Search for the cell housing the specified text and yield its [X, Y] center coordinate. 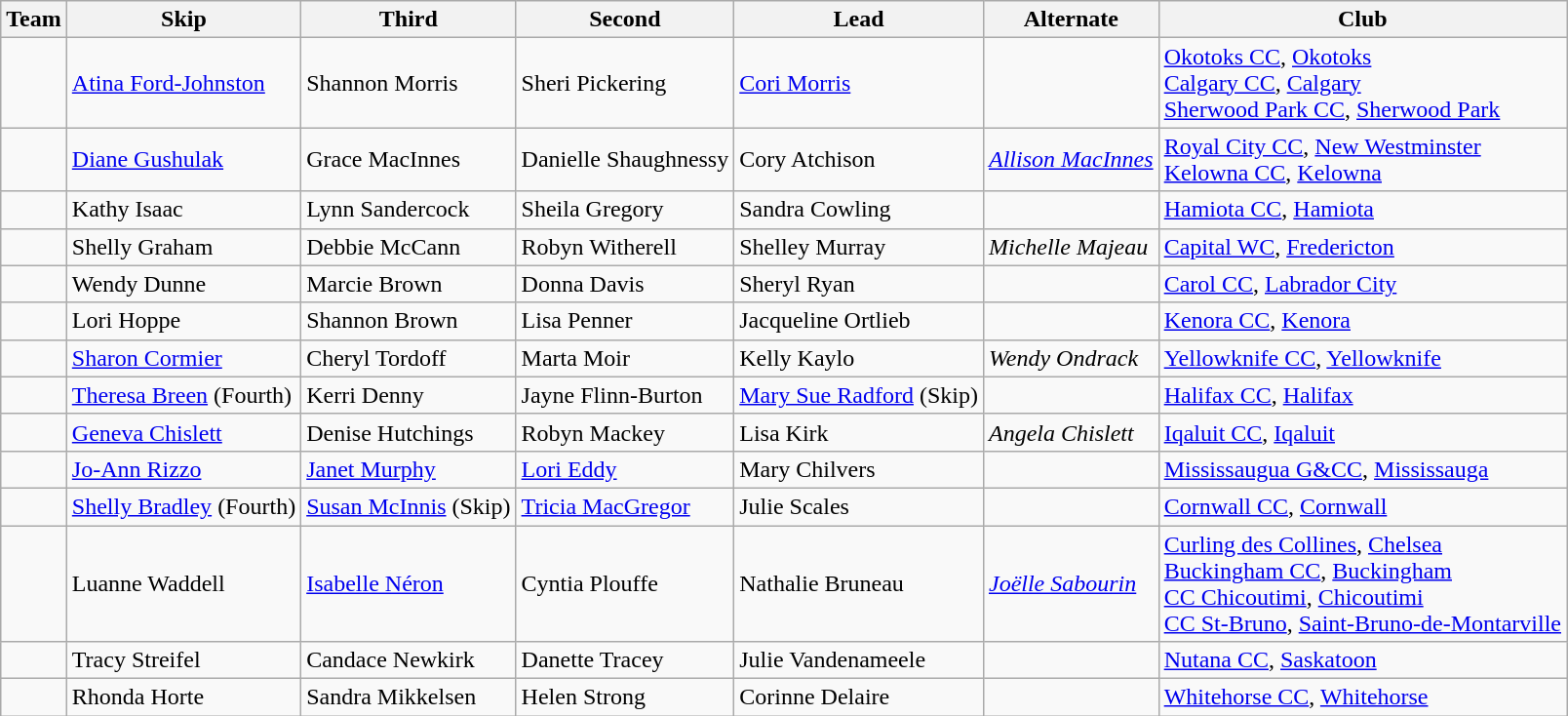
Isabelle Néron [409, 583]
Robyn Mackey [625, 432]
Shannon Brown [409, 321]
Jacqueline Ortlieb [859, 321]
Team [34, 20]
Iqaluit CC, Iqaluit [1362, 432]
Lead [859, 20]
Cornwall CC, Cornwall [1362, 506]
Kenora CC, Kenora [1362, 321]
Helen Strong [625, 697]
Mississaugua G&CC, Mississauga [1362, 469]
Shannon Morris [409, 83]
Kathy Isaac [183, 210]
Julie Scales [859, 506]
Lori Hoppe [183, 321]
Sandra Cowling [859, 210]
Wendy Ondrack [1071, 358]
Wendy Dunne [183, 284]
Sheri Pickering [625, 83]
Denise Hutchings [409, 432]
Sandra Mikkelsen [409, 697]
Donna Davis [625, 284]
Marcie Brown [409, 284]
Halifax CC, Halifax [1362, 395]
Shelly Graham [183, 247]
Danielle Shaughnessy [625, 160]
Joëlle Sabourin [1071, 583]
Yellowknife CC, Yellowknife [1362, 358]
Jo-Ann Rizzo [183, 469]
Nutana CC, Saskatoon [1362, 660]
Atina Ford-Johnston [183, 83]
Angela Chislett [1071, 432]
Second [625, 20]
Shelly Bradley (Fourth) [183, 506]
Hamiota CC, Hamiota [1362, 210]
Skip [183, 20]
Debbie McCann [409, 247]
Mary Sue Radford (Skip) [859, 395]
Lynn Sandercock [409, 210]
Sheila Gregory [625, 210]
Grace MacInnes [409, 160]
Nathalie Bruneau [859, 583]
Sheryl Ryan [859, 284]
Cori Morris [859, 83]
Lisa Kirk [859, 432]
Susan McInnis (Skip) [409, 506]
Theresa Breen (Fourth) [183, 395]
Third [409, 20]
Luanne Waddell [183, 583]
Whitehorse CC, Whitehorse [1362, 697]
Carol CC, Labrador City [1362, 284]
Sharon Cormier [183, 358]
Julie Vandenameele [859, 660]
Shelley Murray [859, 247]
Cory Atchison [859, 160]
Cheryl Tordoff [409, 358]
Candace Newkirk [409, 660]
Royal City CC, New Westminster Kelowna CC, Kelowna [1362, 160]
Corinne Delaire [859, 697]
Tracy Streifel [183, 660]
Lisa Penner [625, 321]
Janet Murphy [409, 469]
Marta Moir [625, 358]
Allison MacInnes [1071, 160]
Curling des Collines, Chelsea Buckingham CC, Buckingham CC Chicoutimi, Chicoutimi CC St-Bruno, Saint-Bruno-de-Montarville [1362, 583]
Danette Tracey [625, 660]
Diane Gushulak [183, 160]
Club [1362, 20]
Capital WC, Fredericton [1362, 247]
Kelly Kaylo [859, 358]
Kerri Denny [409, 395]
Alternate [1071, 20]
Geneva Chislett [183, 432]
Jayne Flinn-Burton [625, 395]
Tricia MacGregor [625, 506]
Rhonda Horte [183, 697]
Mary Chilvers [859, 469]
Cyntia Plouffe [625, 583]
Okotoks CC, Okotoks Calgary CC, Calgary Sherwood Park CC, Sherwood Park [1362, 83]
Michelle Majeau [1071, 247]
Lori Eddy [625, 469]
Robyn Witherell [625, 247]
